Scan for the cell matching the given text and deliver its [X, Y] coordinate at center. 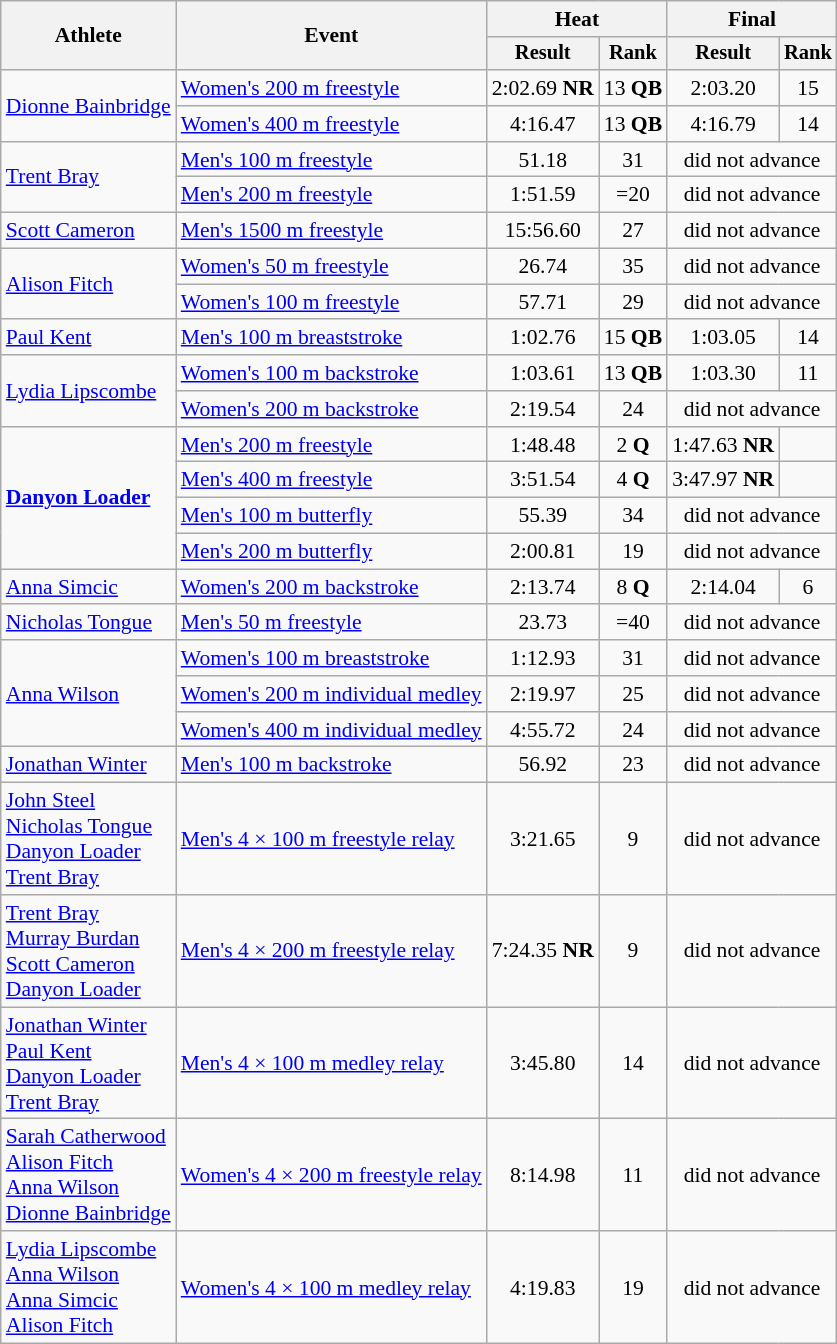
Event [332, 36]
Lydia LipscombeAnna WilsonAnna SimcicAlison Fitch [88, 1287]
Jonathan Winter [88, 765]
51.18 [543, 160]
15:56.60 [543, 231]
2:13.74 [543, 587]
Men's 4 × 100 m freestyle relay [332, 839]
Dionne Bainbridge [88, 106]
Women's 400 m freestyle [332, 124]
34 [633, 516]
25 [633, 694]
3:21.65 [543, 839]
1:03.05 [723, 338]
7:24.35 NR [543, 951]
Men's 100 m breaststroke [332, 338]
Men's 4 × 200 m freestyle relay [332, 951]
Athlete [88, 36]
Heat [577, 19]
2:19.97 [543, 694]
2:14.04 [723, 587]
8:14.98 [543, 1175]
Danyon Loader [88, 498]
2:19.54 [543, 409]
Alison Fitch [88, 284]
Women's 400 m individual medley [332, 730]
1:47.63 NR [723, 445]
4 Q [633, 480]
1:12.93 [543, 658]
Trent Bray [88, 178]
3:47.97 NR [723, 480]
Women's 100 m freestyle [332, 302]
Women's 4 × 200 m freestyle relay [332, 1175]
Men's 50 m freestyle [332, 623]
55.39 [543, 516]
Lydia Lipscombe [88, 390]
1:48.48 [543, 445]
=20 [633, 195]
1:51.59 [543, 195]
1:03.61 [543, 373]
Men's 1500 m freestyle [332, 231]
15 QB [633, 338]
Scott Cameron [88, 231]
1:03.30 [723, 373]
2:00.81 [543, 552]
Nicholas Tongue [88, 623]
Women's 100 m breaststroke [332, 658]
Women's 4 × 100 m medley relay [332, 1287]
2:03.20 [723, 88]
Women's 200 m freestyle [332, 88]
4:16.47 [543, 124]
Anna Simcic [88, 587]
Women's 100 m backstroke [332, 373]
Anna Wilson [88, 694]
Jonathan WinterPaul KentDanyon LoaderTrent Bray [88, 1063]
4:16.79 [723, 124]
15 [808, 88]
Men's 4 × 100 m medley relay [332, 1063]
29 [633, 302]
3:51.54 [543, 480]
=40 [633, 623]
Men's 100 m butterfly [332, 516]
Men's 100 m freestyle [332, 160]
Sarah CatherwoodAlison FitchAnna WilsonDionne Bainbridge [88, 1175]
23.73 [543, 623]
8 Q [633, 587]
Men's 100 m backstroke [332, 765]
Final [752, 19]
4:55.72 [543, 730]
26.74 [543, 267]
Women's 200 m individual medley [332, 694]
27 [633, 231]
4:19.83 [543, 1287]
6 [808, 587]
2 Q [633, 445]
35 [633, 267]
Paul Kent [88, 338]
3:45.80 [543, 1063]
57.71 [543, 302]
Women's 50 m freestyle [332, 267]
John SteelNicholas TongueDanyon LoaderTrent Bray [88, 839]
Men's 400 m freestyle [332, 480]
56.92 [543, 765]
Men's 200 m butterfly [332, 552]
2:02.69 NR [543, 88]
Trent BrayMurray BurdanScott CameronDanyon Loader [88, 951]
1:02.76 [543, 338]
23 [633, 765]
